Output the [X, Y] coordinate of the center of the cell containing the given text.  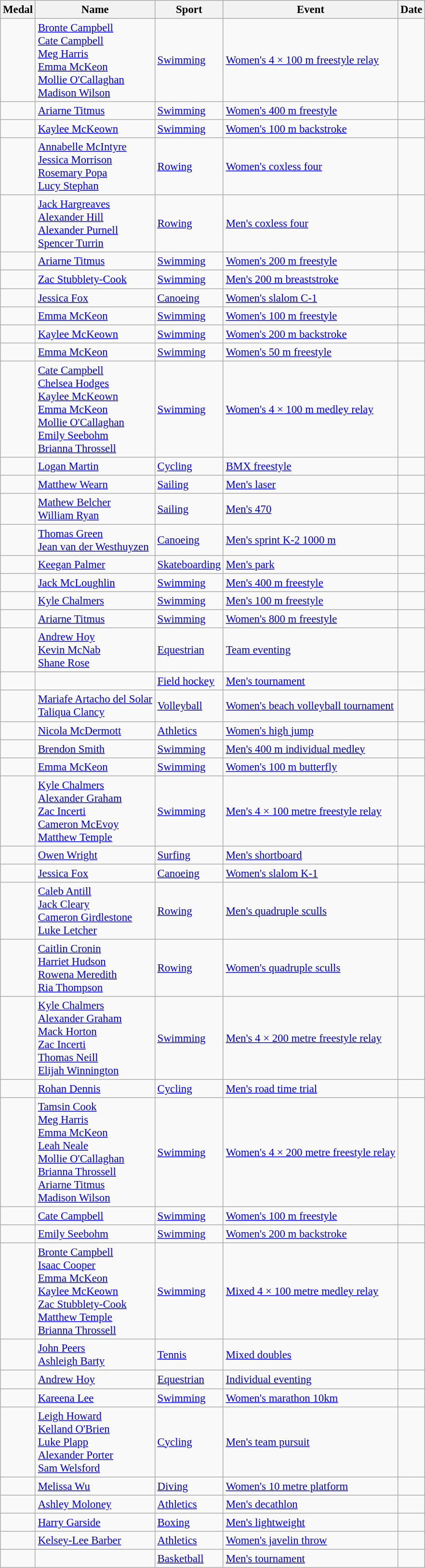
BMX freestyle [310, 466]
Harry Garside [95, 1522]
Melissa Wu [95, 1486]
Men's road time trial [310, 1089]
Women's 400 m freestyle [310, 111]
Matthew Wearn [95, 484]
John PeersAshleigh Barty [95, 1355]
Andrew Hoy [95, 1380]
Kyle ChalmersAlexander GrahamMack HortonZac IncertiThomas NeillElijah Winnington [95, 1038]
Men's 470 [310, 509]
Men's 100 m freestyle [310, 601]
Surfing [189, 855]
Women's 4 × 100 m freestyle relay [310, 61]
Diving [189, 1486]
Event [310, 10]
Women's javelin throw [310, 1541]
Men's decathlon [310, 1504]
Mariafe Artacho del SolarTaliqua Clancy [95, 706]
Mixed 4 × 100 metre medley relay [310, 1291]
Jack McLoughlin [95, 583]
Date [412, 10]
Women's 100 m butterfly [310, 767]
Caleb AntillJack ClearyCameron GirdlestoneLuke Letcher [95, 911]
Individual eventing [310, 1380]
Leigh HowardKelland O'BrienLuke PlappAlexander PorterSam Welsford [95, 1442]
Women's coxless four [310, 167]
Basketball [189, 1558]
Men's 400 m freestyle [310, 583]
Annabelle McIntyreJessica MorrisonRosemary PopaLucy Stephan [95, 167]
Skateboarding [189, 565]
Andrew HoyKevin McNabShane Rose [95, 650]
Men's shortboard [310, 855]
Kareena Lee [95, 1398]
Field hockey [189, 681]
Women's 4 × 200 metre freestyle relay [310, 1153]
Women's 50 m freestyle [310, 352]
Sport [189, 10]
Nicola McDermott [95, 731]
Bronte CampbellCate CampbellMeg HarrisEmma McKeonMollie O'CallaghanMadison Wilson [95, 61]
Jack HargreavesAlexander HillAlexander PurnellSpencer Turrin [95, 224]
Men's coxless four [310, 224]
Women's quadruple sculls [310, 968]
Keegan Palmer [95, 565]
Men's sprint K-2 1000 m [310, 540]
Kyle ChalmersAlexander GrahamZac IncertiCameron McEvoyMatthew Temple [95, 811]
Logan Martin [95, 466]
Women's 10 metre platform [310, 1486]
Women's marathon 10km [310, 1398]
Tamsin CookMeg HarrisEmma McKeonLeah NealeMollie O'CallaghanBrianna ThrossellAriarne TitmusMadison Wilson [95, 1153]
Owen Wright [95, 855]
Men's park [310, 565]
Women's 4 × 100 m medley relay [310, 409]
Name [95, 10]
Emily Seebohm [95, 1234]
Women's 200 m freestyle [310, 262]
Men's 400 m individual medley [310, 749]
Tennis [189, 1355]
Mixed doubles [310, 1355]
Brendon Smith [95, 749]
Men's 4 × 200 metre freestyle relay [310, 1038]
Women's high jump [310, 731]
Men's quadruple sculls [310, 911]
Men's team pursuit [310, 1442]
Men's 4 × 100 metre freestyle relay [310, 811]
Men's laser [310, 484]
Ashley Moloney [95, 1504]
Cate CampbellChelsea HodgesKaylee McKeownEmma McKeonMollie O'CallaghanEmily SeebohmBrianna Throssell [95, 409]
Bronte CampbellIsaac CooperEmma McKeonKaylee McKeownZac Stubblety-CookMatthew TempleBrianna Throssell [95, 1291]
Women's 100 m backstroke [310, 129]
Boxing [189, 1522]
Men's 200 m breaststroke [310, 279]
Team eventing [310, 650]
Mathew BelcherWilliam Ryan [95, 509]
Zac Stubblety-Cook [95, 279]
Thomas GreenJean van der Westhuyzen [95, 540]
Women's slalom K-1 [310, 873]
Volleyball [189, 706]
Men's lightweight [310, 1522]
Cate Campbell [95, 1216]
Caitlin CroninHarriet HudsonRowena MeredithRia Thompson [95, 968]
Kyle Chalmers [95, 601]
Women's slalom C-1 [310, 298]
Rohan Dennis [95, 1089]
Women's beach volleyball tournament [310, 706]
Medal [18, 10]
Kelsey-Lee Barber [95, 1541]
Women's 800 m freestyle [310, 619]
